For the text-containing cell, return its midpoint in (X, Y) coordinate format. 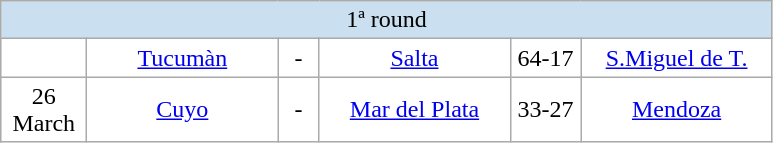
Mar del Plata (414, 110)
Salta (414, 58)
Cuyo (182, 110)
S.Miguel de T. (676, 58)
Mendoza (676, 110)
64-17 (546, 58)
Tucumàn (182, 58)
33-27 (546, 110)
26 March (44, 110)
1ª round (386, 20)
